Pinpoint the cell where the given text exists, returning its (X, Y) midpoint coordinate. 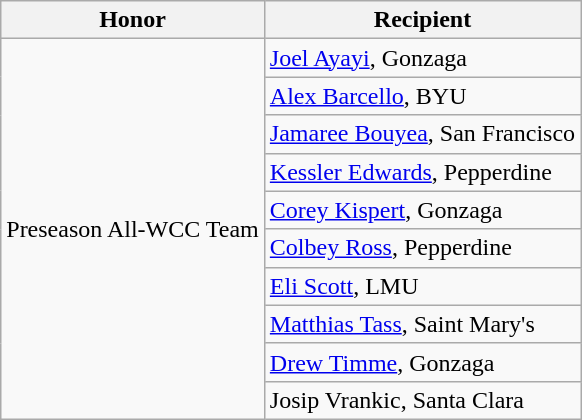
Drew Timme, Gonzaga (422, 362)
Corey Kispert, Gonzaga (422, 210)
Colbey Ross, Pepperdine (422, 248)
Eli Scott, LMU (422, 286)
Joel Ayayi, Gonzaga (422, 58)
Josip Vrankic, Santa Clara (422, 400)
Alex Barcello, BYU (422, 96)
Kessler Edwards, Pepperdine (422, 172)
Jamaree Bouyea, San Francisco (422, 134)
Matthias Tass, Saint Mary's (422, 324)
Honor (133, 20)
Recipient (422, 20)
Preseason All-WCC Team (133, 230)
